Capture the cell that displays the provided text and extract its [X, Y] central coordinate. 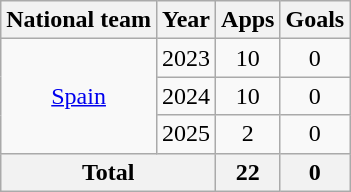
National team [79, 20]
2 [248, 134]
Spain [79, 96]
Year [186, 20]
Goals [315, 20]
2023 [186, 58]
22 [248, 172]
Total [108, 172]
Apps [248, 20]
2025 [186, 134]
2024 [186, 96]
